For the text-containing cell, return its midpoint in [x, y] coordinate format. 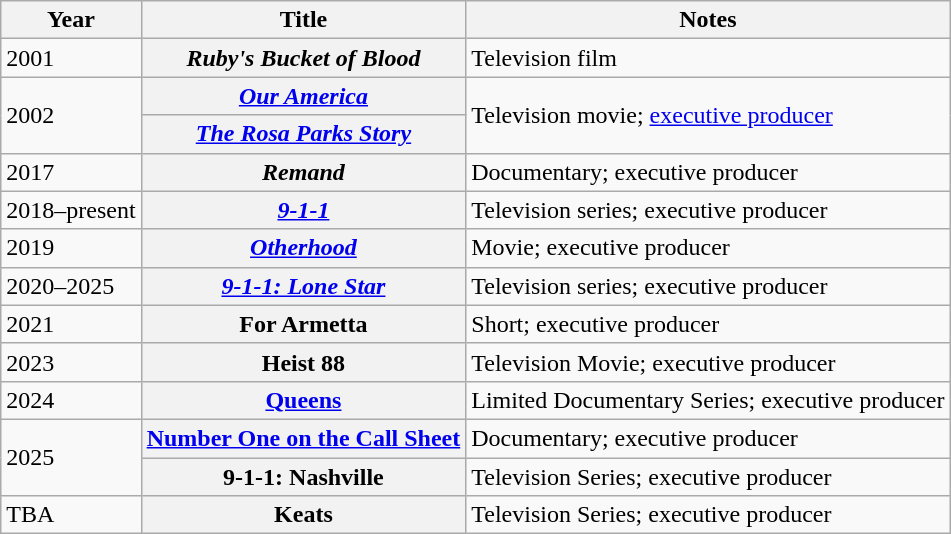
Heist 88 [304, 362]
Limited Documentary Series; executive producer [708, 400]
Queens [304, 400]
Short; executive producer [708, 324]
2021 [71, 324]
Television film [708, 58]
Ruby's Bucket of Blood [304, 58]
Otherhood [304, 248]
Number One on the Call Sheet [304, 438]
2020–2025 [71, 286]
2025 [71, 457]
For Armetta [304, 324]
2002 [71, 115]
2017 [71, 172]
2001 [71, 58]
Keats [304, 515]
2023 [71, 362]
2019 [71, 248]
TBA [71, 515]
Remand [304, 172]
9-1-1: Lone Star [304, 286]
9-1-1: Nashville [304, 477]
Television Movie; executive producer [708, 362]
Year [71, 20]
Television movie; executive producer [708, 115]
Our America [304, 96]
2018–present [71, 210]
The Rosa Parks Story [304, 134]
2024 [71, 400]
Title [304, 20]
Notes [708, 20]
Movie; executive producer [708, 248]
9-1-1 [304, 210]
